Output the (x, y) coordinate of the center of the cell containing the given text.  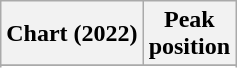
Chart (2022) (72, 34)
Peakposition (189, 34)
